Pinpoint the cell where the given text exists, returning its [x, y] midpoint coordinate. 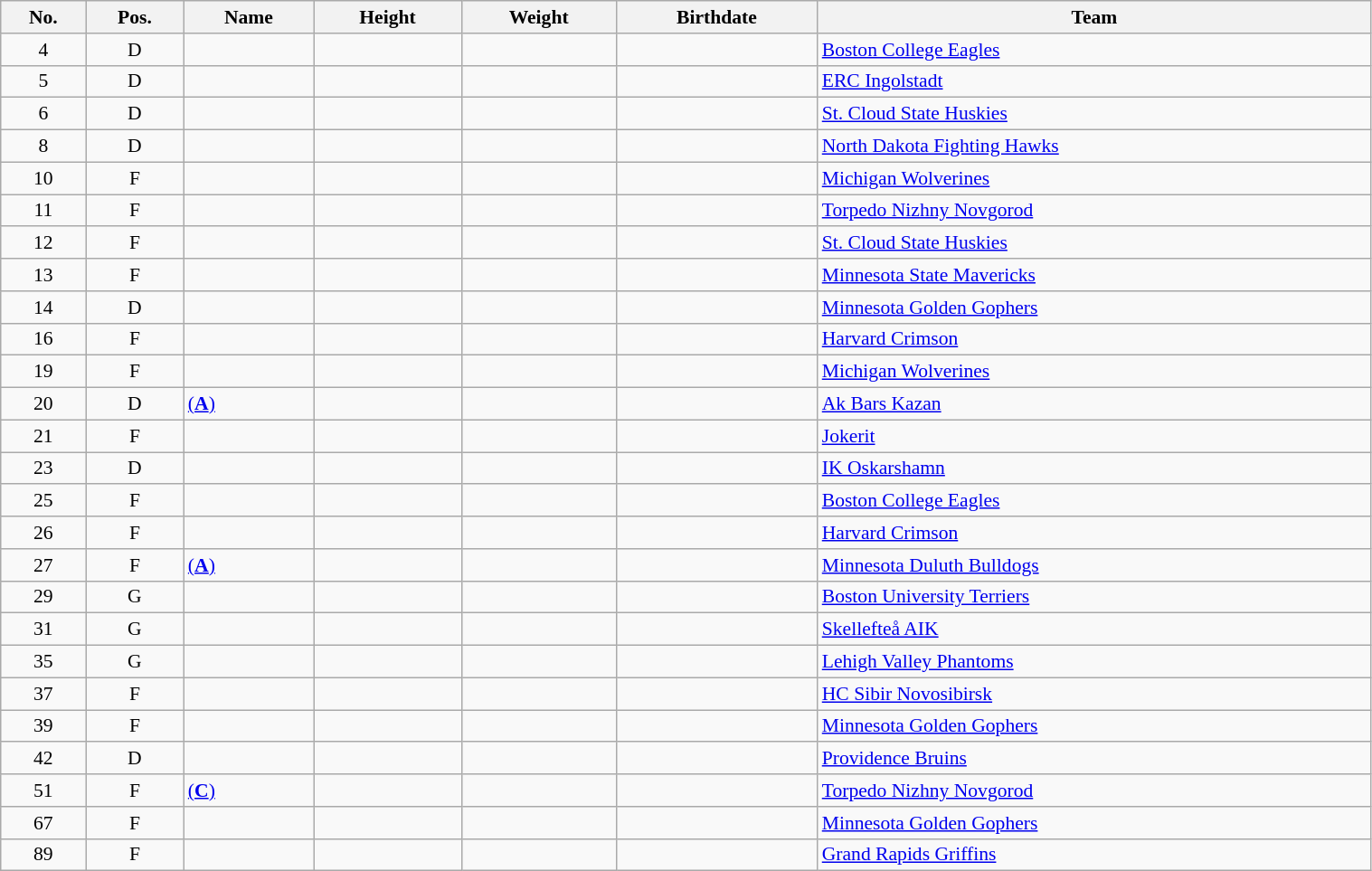
Lehigh Valley Phantoms [1094, 662]
16 [43, 339]
29 [43, 597]
10 [43, 178]
Jokerit [1094, 436]
Birthdate [716, 17]
Team [1094, 17]
25 [43, 501]
Providence Bruins [1094, 759]
5 [43, 81]
North Dakota Fighting Hawks [1094, 147]
39 [43, 726]
12 [43, 243]
11 [43, 211]
13 [43, 275]
14 [43, 308]
26 [43, 533]
Pos. [135, 17]
Grand Rapids Griffins [1094, 855]
Ak Bars Kazan [1094, 404]
27 [43, 565]
42 [43, 759]
Minnesota State Mavericks [1094, 275]
31 [43, 630]
89 [43, 855]
6 [43, 114]
(C) [249, 791]
8 [43, 147]
Minnesota Duluth Bulldogs [1094, 565]
19 [43, 372]
Skellefteå AIK [1094, 630]
23 [43, 469]
35 [43, 662]
No. [43, 17]
21 [43, 436]
4 [43, 50]
HC Sibir Novosibirsk [1094, 694]
67 [43, 823]
37 [43, 694]
ERC Ingolstadt [1094, 81]
Boston University Terriers [1094, 597]
IK Oskarshamn [1094, 469]
51 [43, 791]
Height [387, 17]
Weight [539, 17]
20 [43, 404]
Name [249, 17]
